Capture the cell that displays the provided text and extract its [X, Y] central coordinate. 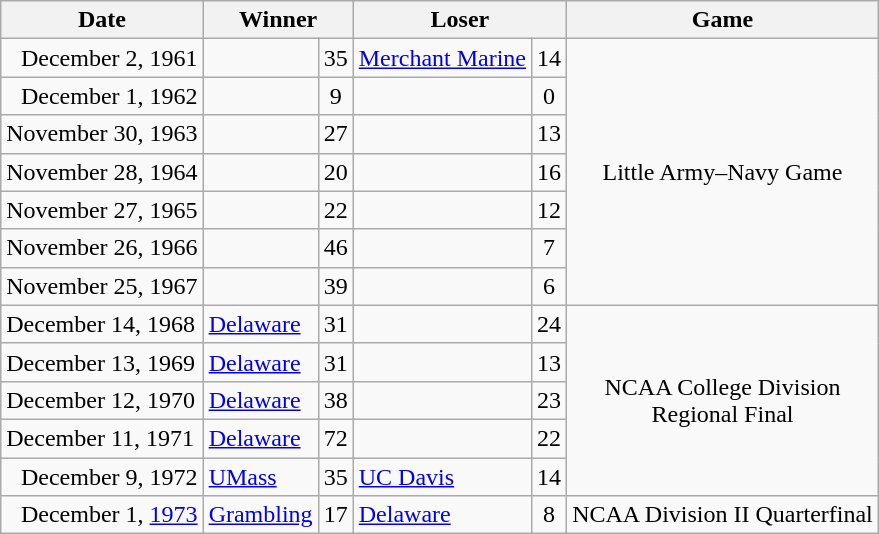
December 9, 1972 [102, 477]
46 [336, 248]
Grambling [260, 515]
December 1, 1973 [102, 515]
November 28, 1964 [102, 172]
December 13, 1969 [102, 362]
Little Army–Navy Game [723, 172]
17 [336, 515]
December 1, 1962 [102, 96]
NCAA Division II Quarterfinal [723, 515]
Winner [278, 20]
39 [336, 286]
12 [550, 210]
UC Davis [442, 477]
Game [723, 20]
November 26, 1966 [102, 248]
UMass [260, 477]
6 [550, 286]
December 14, 1968 [102, 324]
8 [550, 515]
Merchant Marine [442, 58]
Date [102, 20]
November 30, 1963 [102, 134]
38 [336, 400]
16 [550, 172]
November 25, 1967 [102, 286]
23 [550, 400]
72 [336, 438]
27 [336, 134]
9 [336, 96]
NCAA College DivisionRegional Final [723, 400]
24 [550, 324]
Loser [460, 20]
November 27, 1965 [102, 210]
December 12, 1970 [102, 400]
20 [336, 172]
0 [550, 96]
7 [550, 248]
December 11, 1971 [102, 438]
December 2, 1961 [102, 58]
